Scan for the cell matching the given text and deliver its (x, y) coordinate at center. 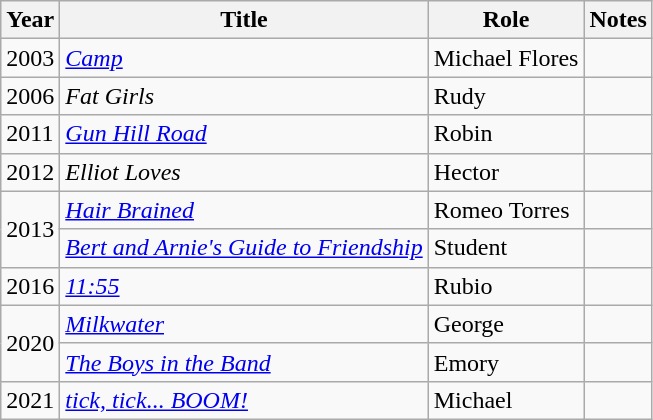
Hair Brained (244, 210)
Notes (618, 20)
Romeo Torres (506, 210)
Milkwater (244, 324)
Rubio (506, 286)
Role (506, 20)
Michael Flores (506, 58)
11:55 (244, 286)
Rudy (506, 96)
Year (30, 20)
Bert and Arnie's Guide to Friendship (244, 248)
2020 (30, 343)
2012 (30, 172)
Student (506, 248)
Gun Hill Road (244, 134)
2021 (30, 400)
2016 (30, 286)
Michael (506, 400)
2003 (30, 58)
Robin (506, 134)
Hector (506, 172)
2013 (30, 229)
2006 (30, 96)
The Boys in the Band (244, 362)
tick, tick... BOOM! (244, 400)
Fat Girls (244, 96)
Title (244, 20)
George (506, 324)
2011 (30, 134)
Camp (244, 58)
Emory (506, 362)
Elliot Loves (244, 172)
